Return the [X, Y] coordinate for the center point of the cell that contains the specified text.  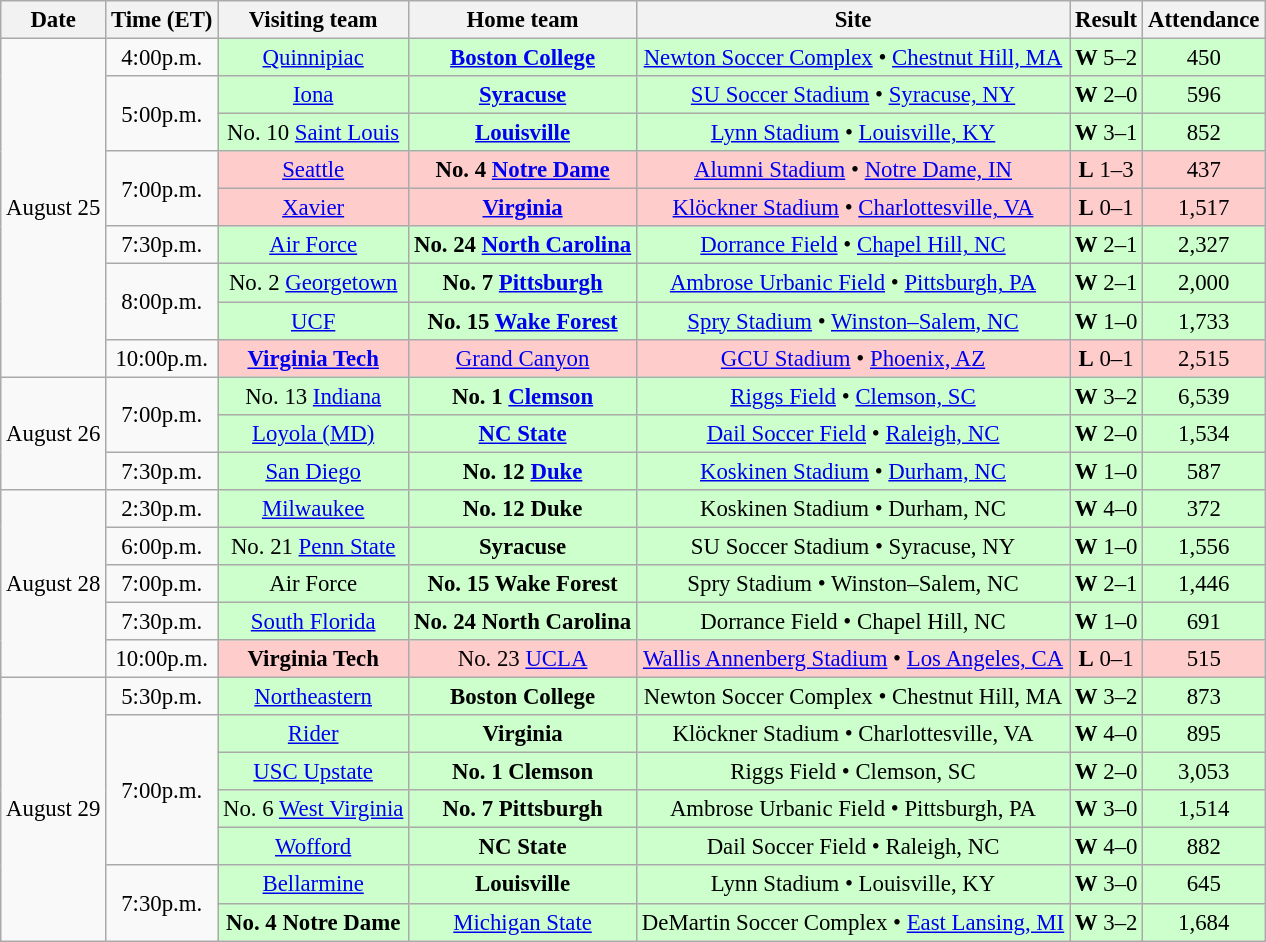
Milwaukee [314, 509]
No. 10 Saint Louis [314, 133]
691 [1204, 621]
Grand Canyon [523, 358]
873 [1204, 697]
645 [1204, 885]
USC Upstate [314, 772]
587 [1204, 471]
2,515 [1204, 358]
San Diego [314, 471]
372 [1204, 509]
UCF [314, 321]
5:30p.m. [162, 697]
No. 2 Georgetown [314, 283]
Loyola (MD) [314, 433]
1,446 [1204, 584]
August 26 [54, 434]
852 [1204, 133]
Michigan State [523, 922]
Result [1106, 20]
895 [1204, 734]
2:30p.m. [162, 509]
1,517 [1204, 208]
Home team [523, 20]
2,327 [1204, 245]
Xavier [314, 208]
August 29 [54, 810]
Date [54, 20]
Site [854, 20]
L 1–3 [1106, 170]
W 5–2 [1106, 58]
1,514 [1204, 809]
South Florida [314, 621]
Alumni Stadium • Notre Dame, IN [854, 170]
3,053 [1204, 772]
August 28 [54, 584]
No. 6 West Virginia [314, 809]
437 [1204, 170]
No. 23 UCLA [523, 659]
GCU Stadium • Phoenix, AZ [854, 358]
4:00p.m. [162, 58]
No. 13 Indiana [314, 396]
Quinnipiac [314, 58]
5:00p.m. [162, 114]
Bellarmine [314, 885]
DeMartin Soccer Complex • East Lansing, MI [854, 922]
6,539 [1204, 396]
Visiting team [314, 20]
6:00p.m. [162, 546]
2,000 [1204, 283]
882 [1204, 847]
450 [1204, 58]
1,534 [1204, 433]
August 25 [54, 208]
Seattle [314, 170]
Attendance [1204, 20]
No. 21 Penn State [314, 546]
Time (ET) [162, 20]
1,733 [1204, 321]
1,556 [1204, 546]
1,684 [1204, 922]
Wofford [314, 847]
Northeastern [314, 697]
W 3–1 [1106, 133]
Rider [314, 734]
515 [1204, 659]
Wallis Annenberg Stadium • Los Angeles, CA [854, 659]
Iona [314, 95]
596 [1204, 95]
8:00p.m. [162, 302]
